For the text-containing cell, return its midpoint in [X, Y] coordinate format. 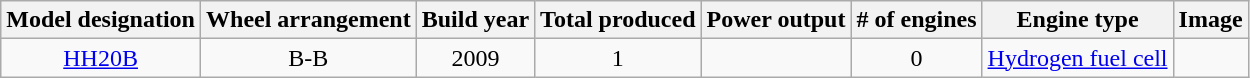
HH20B [101, 58]
Wheel arrangement [309, 20]
B-B [309, 58]
Engine type [1078, 20]
2009 [475, 58]
# of engines [916, 20]
Model designation [101, 20]
Hydrogen fuel cell [1078, 58]
0 [916, 58]
1 [618, 58]
Build year [475, 20]
Image [1210, 20]
Power output [776, 20]
Total produced [618, 20]
